Detect which cell encompasses the target text, then output its [X, Y] center coordinate. 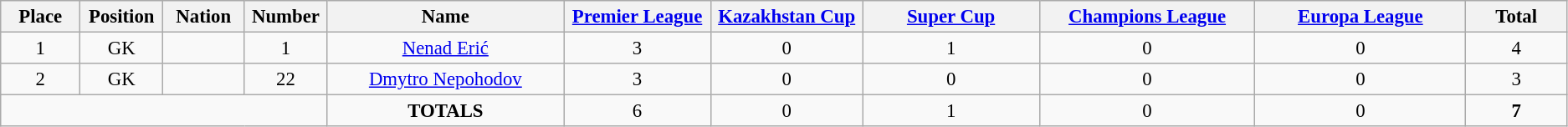
22 [286, 79]
2 [40, 79]
7 [1516, 111]
Premier League [638, 17]
Name [445, 17]
6 [638, 111]
Total [1516, 17]
Dmytro Nepohodov [445, 79]
TOTALS [445, 111]
Nenad Erić [445, 48]
Number [286, 17]
Super Cup [951, 17]
Place [40, 17]
Europa League [1360, 17]
Champions League [1147, 17]
4 [1516, 48]
Position [122, 17]
Nation [204, 17]
Kazakhstan Cup [787, 17]
